Return (x, y) of the center of cell containing provided text 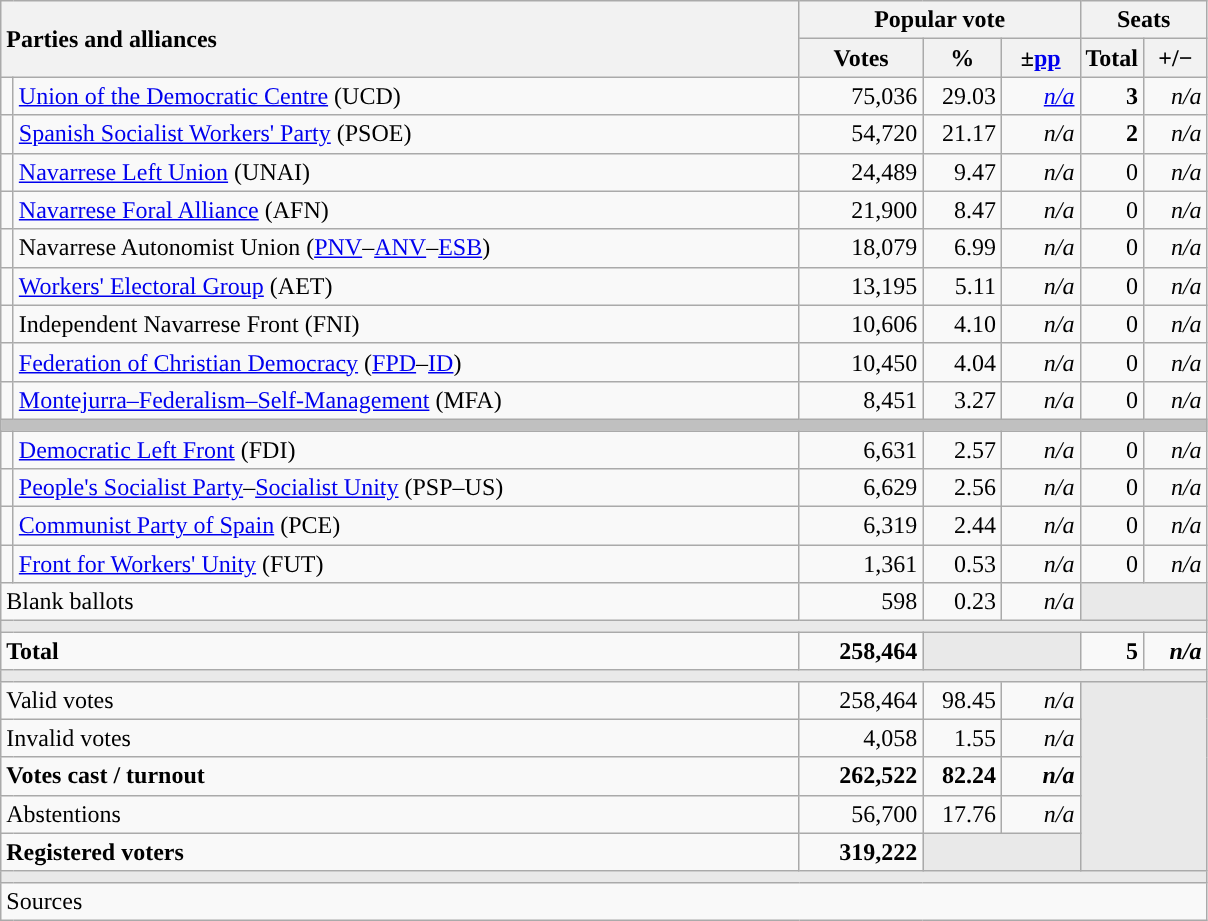
54,720 (861, 134)
17.76 (962, 814)
5 (1112, 651)
2.44 (962, 526)
598 (861, 602)
Democratic Left Front (FDI) (406, 449)
Valid votes (400, 700)
Navarrese Left Union (UNAI) (406, 172)
21,900 (861, 210)
Navarrese Foral Alliance (AFN) (406, 210)
Spanish Socialist Workers' Party (PSOE) (406, 134)
Invalid votes (400, 738)
±pp (1040, 58)
6.99 (962, 248)
0.53 (962, 564)
Front for Workers' Unity (FUT) (406, 564)
319,222 (861, 852)
Abstentions (400, 814)
262,522 (861, 776)
29.03 (962, 96)
1.55 (962, 738)
Federation of Christian Democracy (FPD–ID) (406, 362)
Votes (861, 58)
2.56 (962, 488)
18,079 (861, 248)
21.17 (962, 134)
10,606 (861, 324)
6,631 (861, 449)
Union of the Democratic Centre (UCD) (406, 96)
+/− (1176, 58)
Sources (604, 901)
Independent Navarrese Front (FNI) (406, 324)
8,451 (861, 400)
4.10 (962, 324)
8.47 (962, 210)
5.11 (962, 286)
4,058 (861, 738)
13,195 (861, 286)
4.04 (962, 362)
0.23 (962, 602)
75,036 (861, 96)
% (962, 58)
6,319 (861, 526)
98.45 (962, 700)
6,629 (861, 488)
56,700 (861, 814)
Popular vote (940, 20)
10,450 (861, 362)
3.27 (962, 400)
Montejurra–Federalism–Self-Management (MFA) (406, 400)
2 (1112, 134)
3 (1112, 96)
2.57 (962, 449)
People's Socialist Party–Socialist Unity (PSP–US) (406, 488)
Blank ballots (400, 602)
Seats (1144, 20)
Votes cast / turnout (400, 776)
9.47 (962, 172)
Navarrese Autonomist Union (PNV–ANV–ESB) (406, 248)
24,489 (861, 172)
Registered voters (400, 852)
1,361 (861, 564)
Parties and alliances (400, 39)
Workers' Electoral Group (AET) (406, 286)
Communist Party of Spain (PCE) (406, 526)
82.24 (962, 776)
